Pinpoint the cell where the given text exists, returning its [X, Y] midpoint coordinate. 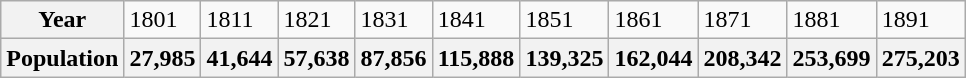
27,985 [162, 58]
87,856 [394, 58]
162,044 [654, 58]
208,342 [742, 58]
275,203 [920, 58]
1861 [654, 20]
1881 [832, 20]
1831 [394, 20]
1841 [476, 20]
1891 [920, 20]
Population [62, 58]
1801 [162, 20]
1871 [742, 20]
1851 [564, 20]
1821 [316, 20]
57,638 [316, 58]
253,699 [832, 58]
Year [62, 20]
1811 [240, 20]
115,888 [476, 58]
139,325 [564, 58]
41,644 [240, 58]
